Provide the [X, Y] coordinate of the cell's center where the given text is located.  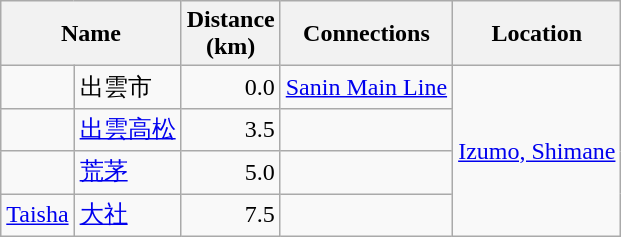
0.0 [230, 88]
出雲市 [128, 88]
Distance(km) [230, 34]
出雲高松 [128, 130]
5.0 [230, 172]
Sanin Main Line [366, 88]
Connections [366, 34]
荒茅 [128, 172]
Taisha [38, 216]
Izumo, Shimane [537, 151]
大社 [128, 216]
Name [91, 34]
3.5 [230, 130]
7.5 [230, 216]
Location [537, 34]
